Determine the (x, y) coordinate at the center of the cell enclosing the given text.  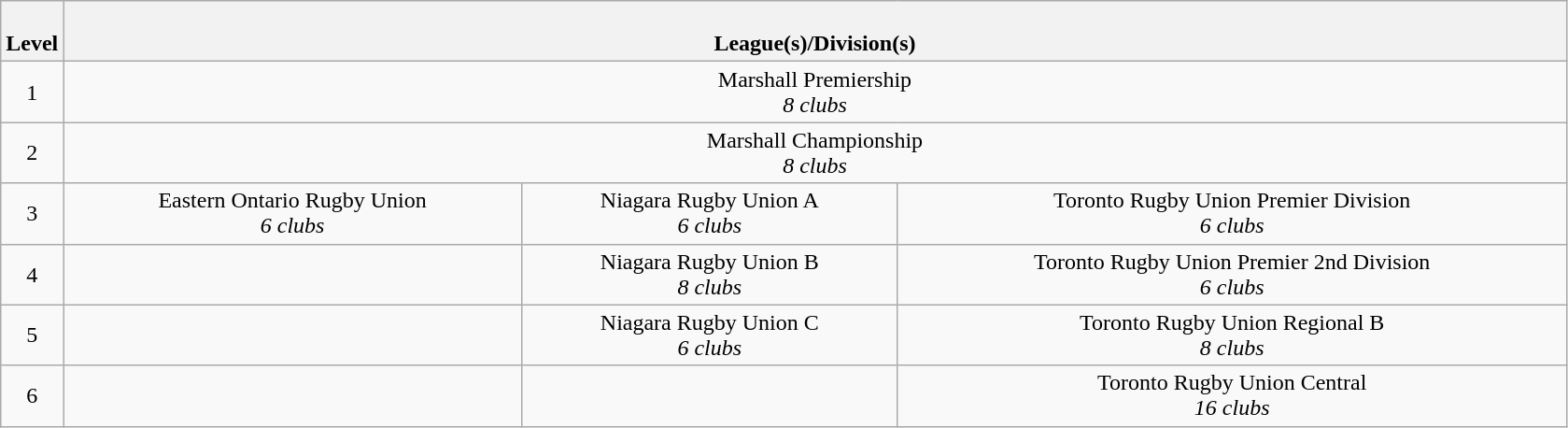
2 (32, 153)
Toronto Rugby Union Central16 clubs (1232, 396)
Niagara Rugby Union C6 clubs (710, 335)
6 (32, 396)
Toronto Rugby Union Premier 2nd Division6 clubs (1232, 275)
5 (32, 335)
Eastern Ontario Rugby Union6 clubs (293, 213)
4 (32, 275)
League(s)/Division(s) (814, 32)
Toronto Rugby Union Premier Division6 clubs (1232, 213)
Toronto Rugby Union Regional B8 clubs (1232, 335)
Marshall Championship8 clubs (814, 153)
Niagara Rugby Union A6 clubs (710, 213)
Marshall Premiership8 clubs (814, 92)
3 (32, 213)
Level (32, 32)
1 (32, 92)
Niagara Rugby Union B8 clubs (710, 275)
